From the cell containing the given text, extract its center point as (X, Y) coordinate. 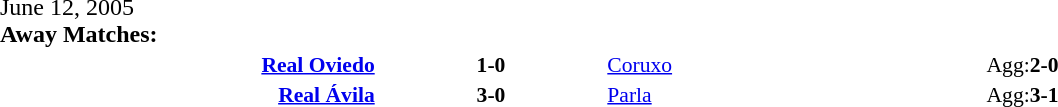
Coruxo (795, 64)
1-0 (492, 64)
